Determine the (x, y) coordinate at the center of the cell enclosing the given text.  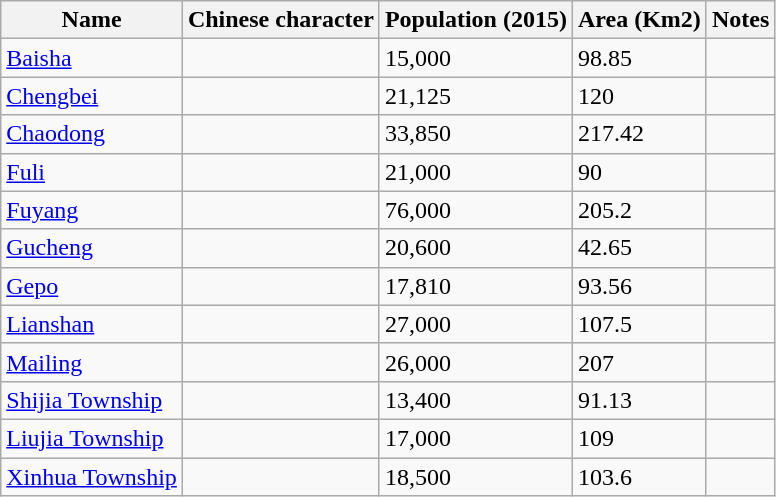
207 (639, 362)
33,850 (476, 134)
Gucheng (92, 248)
Fuyang (92, 210)
15,000 (476, 58)
91.13 (639, 400)
21,125 (476, 96)
Xinhua Township (92, 477)
42.65 (639, 248)
217.42 (639, 134)
103.6 (639, 477)
21,000 (476, 172)
Shijia Township (92, 400)
76,000 (476, 210)
98.85 (639, 58)
109 (639, 438)
120 (639, 96)
20,600 (476, 248)
Population (2015) (476, 20)
26,000 (476, 362)
Gepo (92, 286)
Mailing (92, 362)
27,000 (476, 324)
93.56 (639, 286)
Chengbei (92, 96)
205.2 (639, 210)
Chaodong (92, 134)
90 (639, 172)
Lianshan (92, 324)
13,400 (476, 400)
Fuli (92, 172)
Liujia Township (92, 438)
17,000 (476, 438)
107.5 (639, 324)
Area (Km2) (639, 20)
Baisha (92, 58)
Notes (740, 20)
Chinese character (280, 20)
18,500 (476, 477)
Name (92, 20)
17,810 (476, 286)
